Find where the given text appears and provide that cell's center as (X, Y) coordinate. 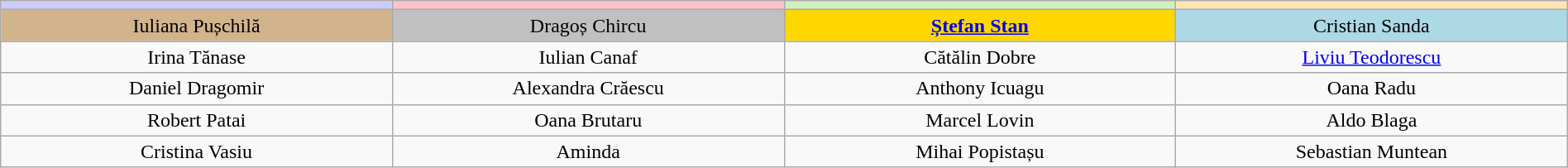
Iulian Canaf (588, 57)
Mihai Popistașu (980, 151)
Marcel Lovin (980, 120)
Oana Brutaru (588, 120)
Aldo Blaga (1372, 120)
Cristina Vasiu (197, 151)
Liviu Teodorescu (1372, 57)
Robert Patai (197, 120)
Cristian Sanda (1372, 26)
Aminda (588, 151)
Irina Tănase (197, 57)
Ștefan Stan (980, 26)
Anthony Icuagu (980, 89)
Iuliana Pușchilă (197, 26)
Sebastian Muntean (1372, 151)
Alexandra Crăescu (588, 89)
Daniel Dragomir (197, 89)
Oana Radu (1372, 89)
Dragoș Chircu (588, 26)
Cătălin Dobre (980, 57)
